Locate the cell with the specified text and output its (x, y) center coordinate. 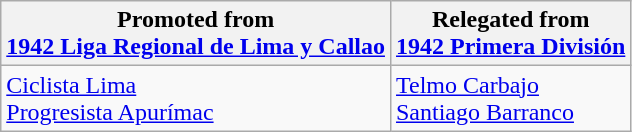
Relegated from1942 Primera División (510, 34)
Ciclista Lima Progresista Apurímac (196, 98)
Telmo Carbajo Santiago Barranco (510, 98)
Promoted from1942 Liga Regional de Lima y Callao (196, 34)
